Detect which cell encompasses the target text, then output its (X, Y) center coordinate. 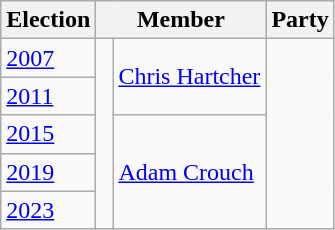
2007 (48, 58)
2019 (48, 172)
Chris Hartcher (190, 77)
Election (48, 20)
Adam Crouch (190, 172)
2015 (48, 134)
Party (300, 20)
2011 (48, 96)
2023 (48, 210)
Member (181, 20)
